Scan for the cell matching the given text and deliver its [X, Y] coordinate at center. 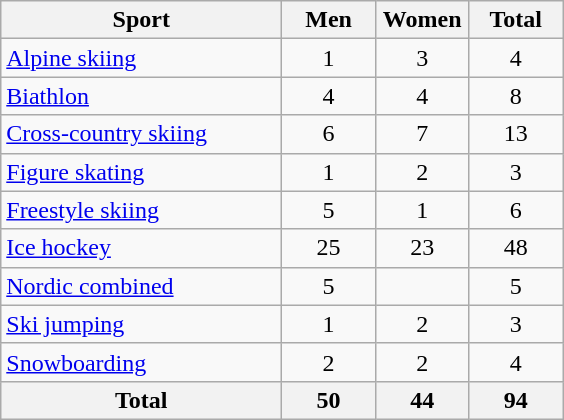
Nordic combined [142, 286]
Ice hockey [142, 248]
Alpine skiing [142, 58]
8 [516, 96]
25 [329, 248]
Cross-country skiing [142, 134]
48 [516, 248]
Snowboarding [142, 362]
7 [422, 134]
94 [516, 400]
50 [329, 400]
44 [422, 400]
23 [422, 248]
Biathlon [142, 96]
Ski jumping [142, 324]
13 [516, 134]
Women [422, 20]
Freestyle skiing [142, 210]
Figure skating [142, 172]
Men [329, 20]
Sport [142, 20]
